Extract the [X, Y] coordinate from the center of the cell holding the provided text.  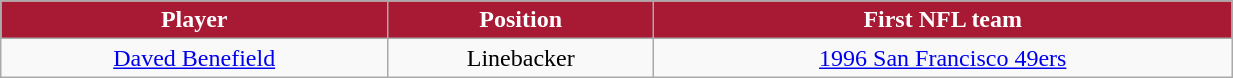
Player [194, 20]
1996 San Francisco 49ers [943, 58]
Daved Benefield [194, 58]
Position [521, 20]
Linebacker [521, 58]
First NFL team [943, 20]
